Provide the (X, Y) coordinate of the cell's center where the given text is located.  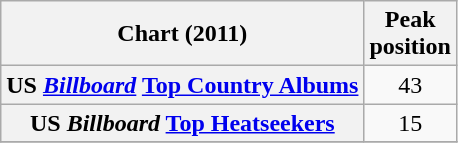
US Billboard Top Heatseekers (182, 123)
US Billboard Top Country Albums (182, 85)
15 (410, 123)
43 (410, 85)
Peakposition (410, 34)
Chart (2011) (182, 34)
